Pinpoint the cell where the given text exists, returning its [X, Y] midpoint coordinate. 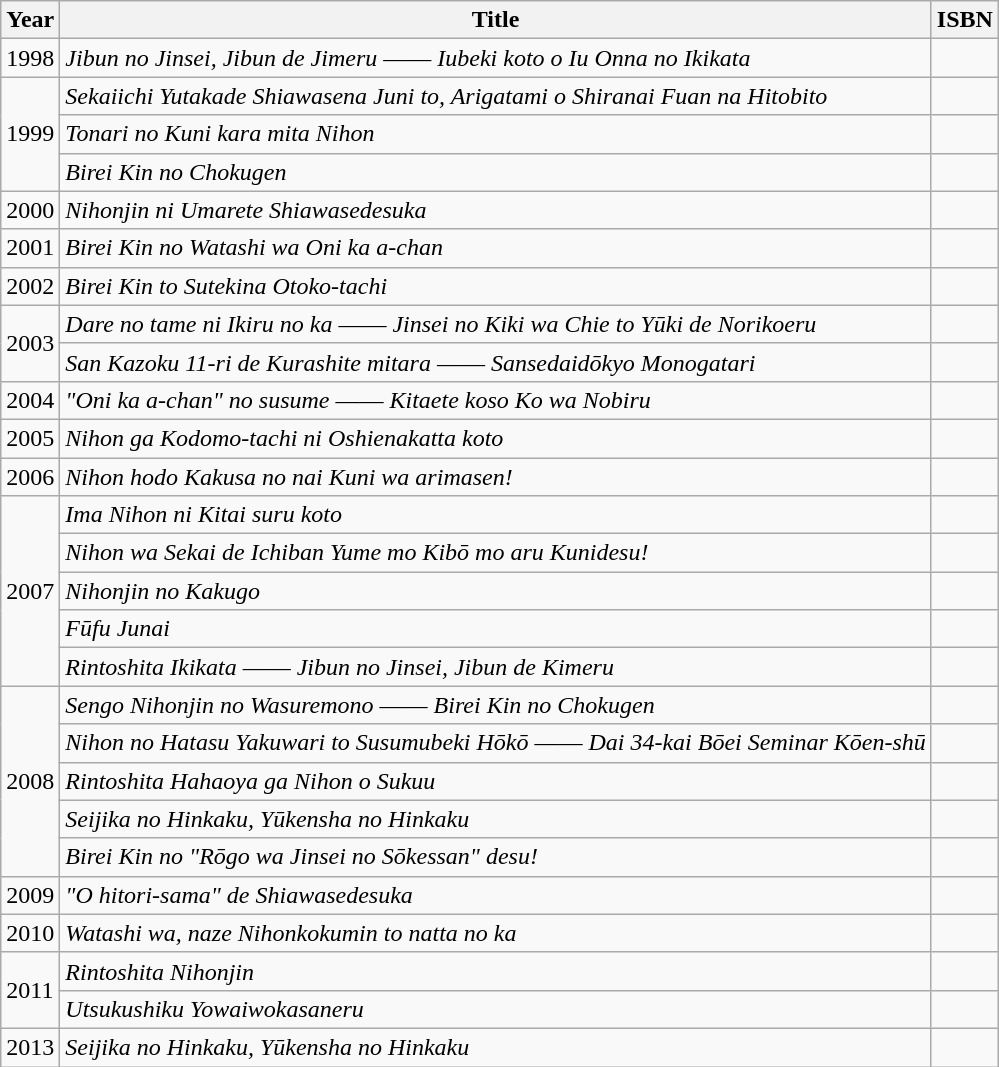
"Oni ka a-chan" no susume ―― Kitaete koso Ko wa Nobiru [496, 400]
2011 [30, 990]
Utsukushiku Yowaiwokasaneru [496, 1009]
Sengo Nihonjin no Wasuremono ―― Birei Kin no Chokugen [496, 705]
Birei Kin no Watashi wa Oni ka a-chan [496, 248]
Rintoshita Hahaoya ga Nihon o Sukuu [496, 781]
Dare no tame ni Ikiru no ka ―― Jinsei no Kiki wa Chie to Yūki de Norikoeru [496, 324]
Tonari no Kuni kara mita Nihon [496, 134]
ISBN [964, 20]
Rintoshita Nihonjin [496, 971]
Birei Kin to Sutekina Otoko-tachi [496, 286]
Nihon ga Kodomo-tachi ni Oshienakatta koto [496, 438]
2013 [30, 1047]
1999 [30, 134]
2005 [30, 438]
2001 [30, 248]
Nihon hodo Kakusa no nai Kuni wa arimasen! [496, 477]
Watashi wa, naze Nihonkokumin to natta no ka [496, 933]
2007 [30, 591]
2002 [30, 286]
Sekaiichi Yutakade Shiawasena Juni to, Arigatami o Shiranai Fuan na Hitobito [496, 96]
2000 [30, 210]
Title [496, 20]
2010 [30, 933]
Nihonjin no Kakugo [496, 591]
Birei Kin no Chokugen [496, 172]
"O hitori-sama" de Shiawasedesuka [496, 895]
Nihon no Hatasu Yakuwari to Susumubeki Hōkō ―― Dai 34-kai Bōei Seminar Kōen-shū [496, 743]
2008 [30, 781]
Jibun no Jinsei, Jibun de Jimeru ―― Iubeki koto o Iu Onna no Ikikata [496, 58]
Rintoshita Ikikata ―― Jibun no Jinsei, Jibun de Kimeru [496, 667]
Nihonjin ni Umarete Shiawasedesuka [496, 210]
Ima Nihon ni Kitai suru koto [496, 515]
Nihon wa Sekai de Ichiban Yume mo Kibō mo aru Kunidesu! [496, 553]
San Kazoku 11-ri de Kurashite mitara ―― Sansedaidōkyo Monogatari [496, 362]
2009 [30, 895]
2006 [30, 477]
1998 [30, 58]
Birei Kin no "Rōgo wa Jinsei no Sōkessan" desu! [496, 857]
2004 [30, 400]
2003 [30, 343]
Fūfu Junai [496, 629]
Year [30, 20]
